From the cell containing the given text, extract its center point as (x, y) coordinate. 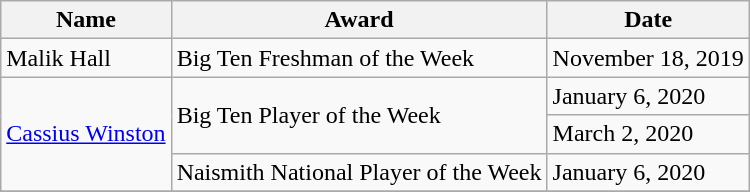
November 18, 2019 (648, 58)
Naismith National Player of the Week (359, 172)
Name (86, 20)
Big Ten Player of the Week (359, 115)
Date (648, 20)
Big Ten Freshman of the Week (359, 58)
March 2, 2020 (648, 134)
Malik Hall (86, 58)
Cassius Winston (86, 134)
Award (359, 20)
